Search for the cell housing the specified text and yield its (x, y) center coordinate. 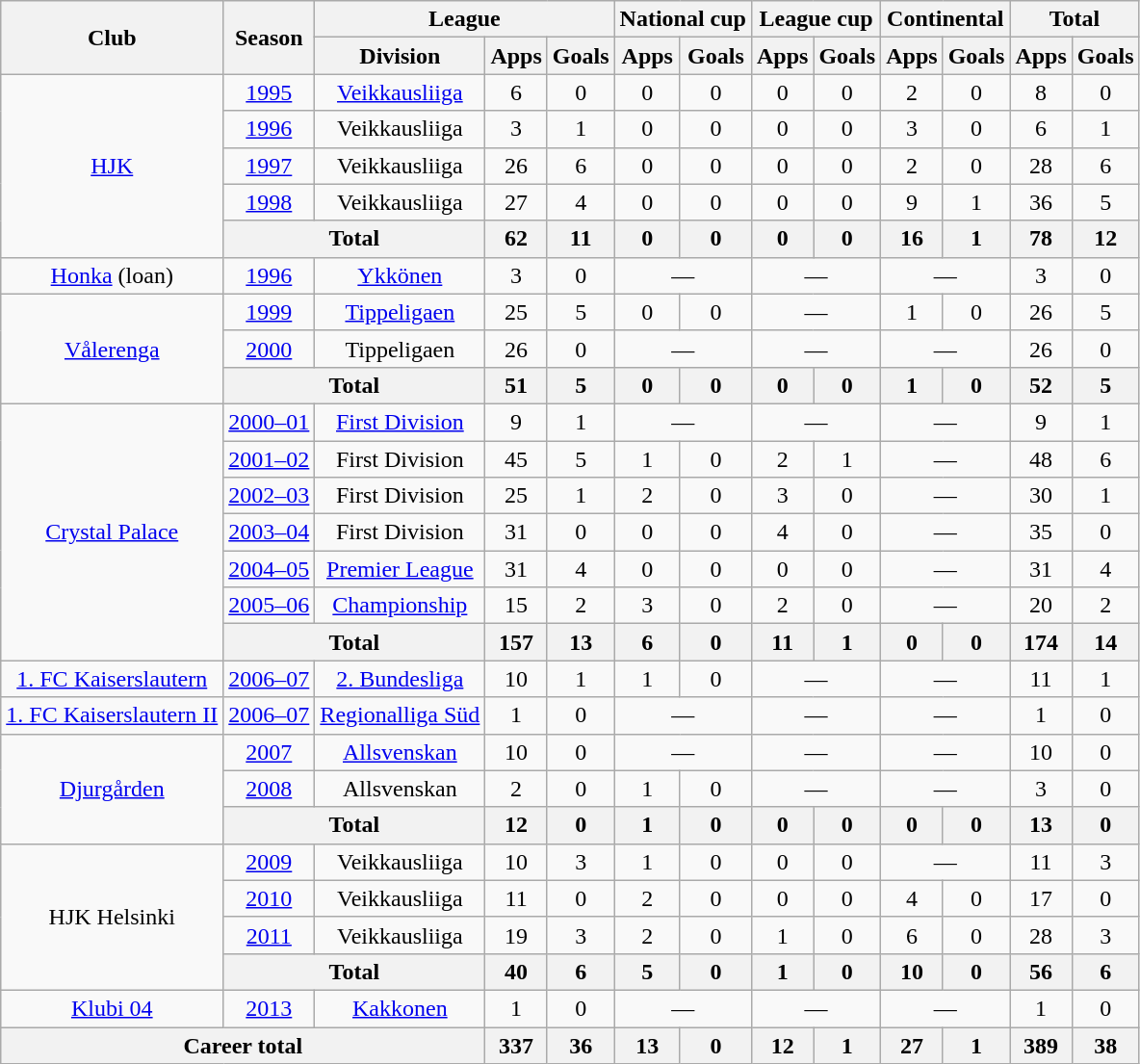
Djurgården (112, 789)
2. Bundesliga (401, 679)
HJK (112, 166)
35 (1041, 532)
78 (1041, 239)
45 (516, 459)
1995 (270, 92)
Career total (243, 1045)
League (464, 19)
Kakkonen (401, 1008)
2002–03 (270, 496)
Club (112, 38)
1. FC Kaiserslautern II (112, 715)
20 (1041, 606)
Honka (loan) (112, 275)
2009 (270, 862)
1. FC Kaiserslautern (112, 679)
2013 (270, 1008)
48 (1041, 459)
62 (516, 239)
Ykkönen (401, 275)
174 (1041, 642)
157 (516, 642)
52 (1041, 385)
14 (1105, 642)
2003–04 (270, 532)
16 (912, 239)
51 (516, 385)
HJK Helsinki (112, 917)
2010 (270, 898)
1997 (270, 166)
Division (401, 56)
Continental (946, 19)
Season (270, 38)
2004–05 (270, 569)
1998 (270, 202)
2007 (270, 752)
2000 (270, 349)
2005–06 (270, 606)
Premier League (401, 569)
1999 (270, 312)
Klubi 04 (112, 1008)
38 (1105, 1045)
Regionalliga Süd (401, 715)
2000–01 (270, 422)
2001–02 (270, 459)
389 (1041, 1045)
337 (516, 1045)
Championship (401, 606)
Vålerenga (112, 349)
56 (1041, 972)
2008 (270, 789)
19 (516, 935)
30 (1041, 496)
League cup (816, 19)
8 (1041, 92)
Crystal Palace (112, 532)
2011 (270, 935)
17 (1041, 898)
40 (516, 972)
National cup (683, 19)
15 (516, 606)
